Provide the (x, y) coordinate of the cell's center where the given text is located.  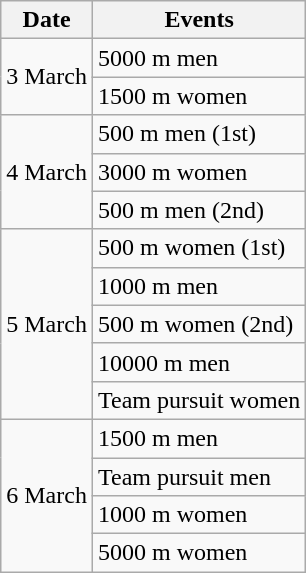
4 March (47, 172)
Team pursuit men (198, 477)
1000 m women (198, 515)
5000 m women (198, 553)
5000 m men (198, 58)
500 m men (1st) (198, 134)
500 m women (1st) (198, 248)
500 m men (2nd) (198, 210)
10000 m men (198, 362)
3000 m women (198, 172)
1500 m men (198, 438)
500 m women (2nd) (198, 324)
Events (198, 20)
5 March (47, 324)
1000 m men (198, 286)
3 March (47, 77)
Team pursuit women (198, 400)
6 March (47, 495)
Date (47, 20)
1500 m women (198, 96)
